Locate the cell with the specified text and output its [X, Y] center coordinate. 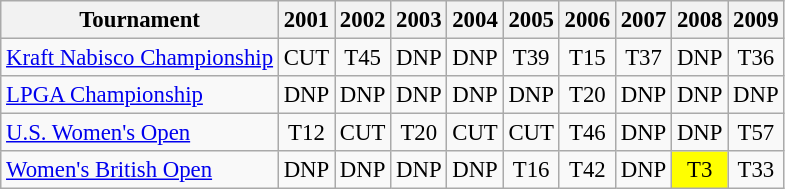
2005 [531, 20]
T39 [531, 58]
2004 [475, 20]
2006 [587, 20]
T45 [363, 58]
2001 [306, 20]
T33 [756, 170]
2009 [756, 20]
2008 [700, 20]
T12 [306, 133]
LPGA Championship [140, 95]
T36 [756, 58]
2003 [419, 20]
T3 [700, 170]
Kraft Nabisco Championship [140, 58]
2007 [643, 20]
T15 [587, 58]
Tournament [140, 20]
T42 [587, 170]
T37 [643, 58]
U.S. Women's Open [140, 133]
T57 [756, 133]
T46 [587, 133]
Women's British Open [140, 170]
2002 [363, 20]
T16 [531, 170]
